Determine the [X, Y] coordinate at the center of the cell enclosing the given text.  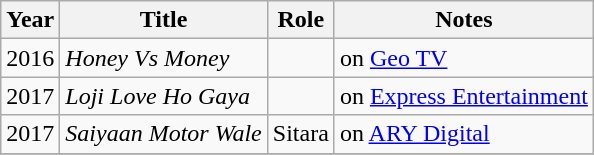
Saiyaan Motor Wale [164, 134]
on ARY Digital [464, 134]
Loji Love Ho Gaya [164, 96]
on Express Entertainment [464, 96]
2016 [30, 58]
Role [300, 20]
Honey Vs Money [164, 58]
Sitara [300, 134]
on Geo TV [464, 58]
Title [164, 20]
Year [30, 20]
Notes [464, 20]
